Provide the (X, Y) coordinate of the cell's center where the given text is located.  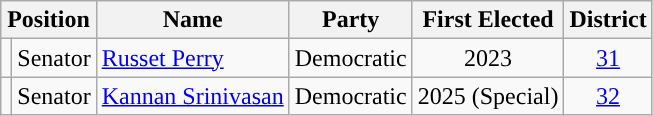
2025 (Special) (488, 96)
Name (192, 20)
Kannan Srinivasan (192, 96)
Russet Perry (192, 58)
Position (48, 20)
2023 (488, 58)
31 (608, 58)
First Elected (488, 20)
District (608, 20)
Party (350, 20)
32 (608, 96)
